Pinpoint the cell where the given text exists, returning its (X, Y) midpoint coordinate. 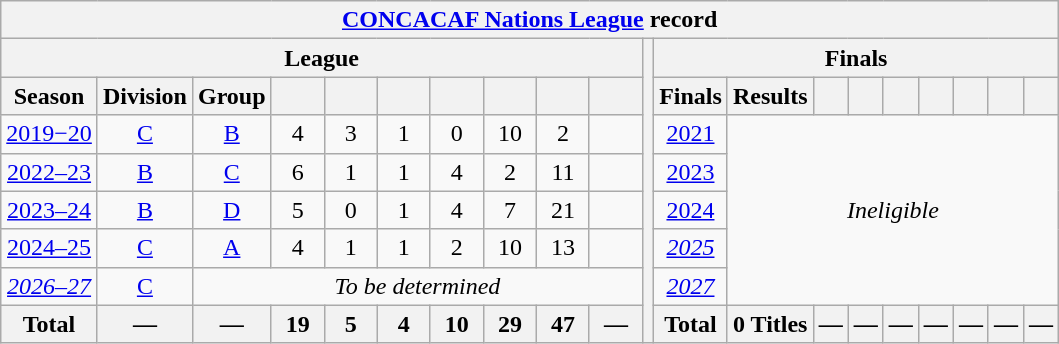
2019−20 (50, 134)
2022–23 (50, 172)
Ineligible (892, 210)
To be determined (417, 286)
2023 (691, 172)
2024–25 (50, 248)
D (232, 210)
2021 (691, 134)
2024 (691, 210)
29 (510, 324)
11 (562, 172)
13 (562, 248)
Group (232, 96)
2027 (691, 286)
6 (298, 172)
3 (350, 134)
2026–27 (50, 286)
Results (770, 96)
21 (562, 210)
19 (298, 324)
47 (562, 324)
0 Titles (770, 324)
Division (144, 96)
CONCACAF Nations League record (530, 20)
Season (50, 96)
2025 (691, 248)
A (232, 248)
League (322, 58)
2023–24 (50, 210)
7 (510, 210)
